From the cell containing the given text, extract its center point as (X, Y) coordinate. 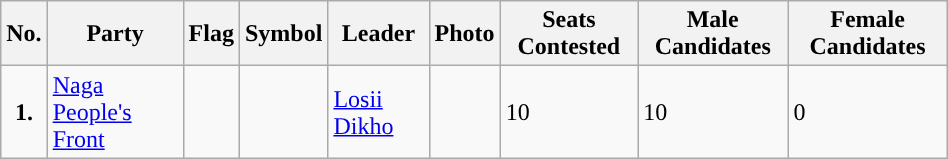
Female Candidates (868, 34)
Seats Contested (568, 34)
Naga People's Front (115, 112)
Photo (464, 34)
1. (24, 112)
Losii Dikho (378, 112)
Male Candidates (713, 34)
Flag (211, 34)
No. (24, 34)
Symbol (283, 34)
0 (868, 112)
Party (115, 34)
Leader (378, 34)
